Identify which cell holds the provided text, then report its (x, y) central coordinate. 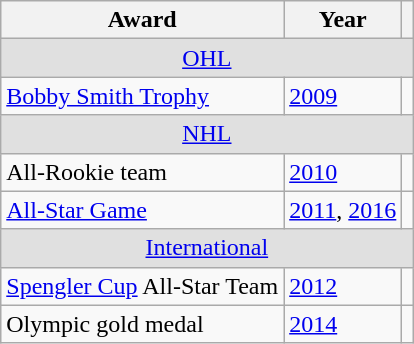
Bobby Smith Trophy (142, 96)
Olympic gold medal (142, 324)
All-Rookie team (142, 172)
OHL (207, 58)
Spengler Cup All-Star Team (142, 286)
International (207, 248)
2012 (343, 286)
2010 (343, 172)
2009 (343, 96)
Award (142, 20)
Year (343, 20)
2014 (343, 324)
2011, 2016 (343, 210)
NHL (207, 134)
All-Star Game (142, 210)
